Pinpoint the cell where the given text exists, returning its (x, y) midpoint coordinate. 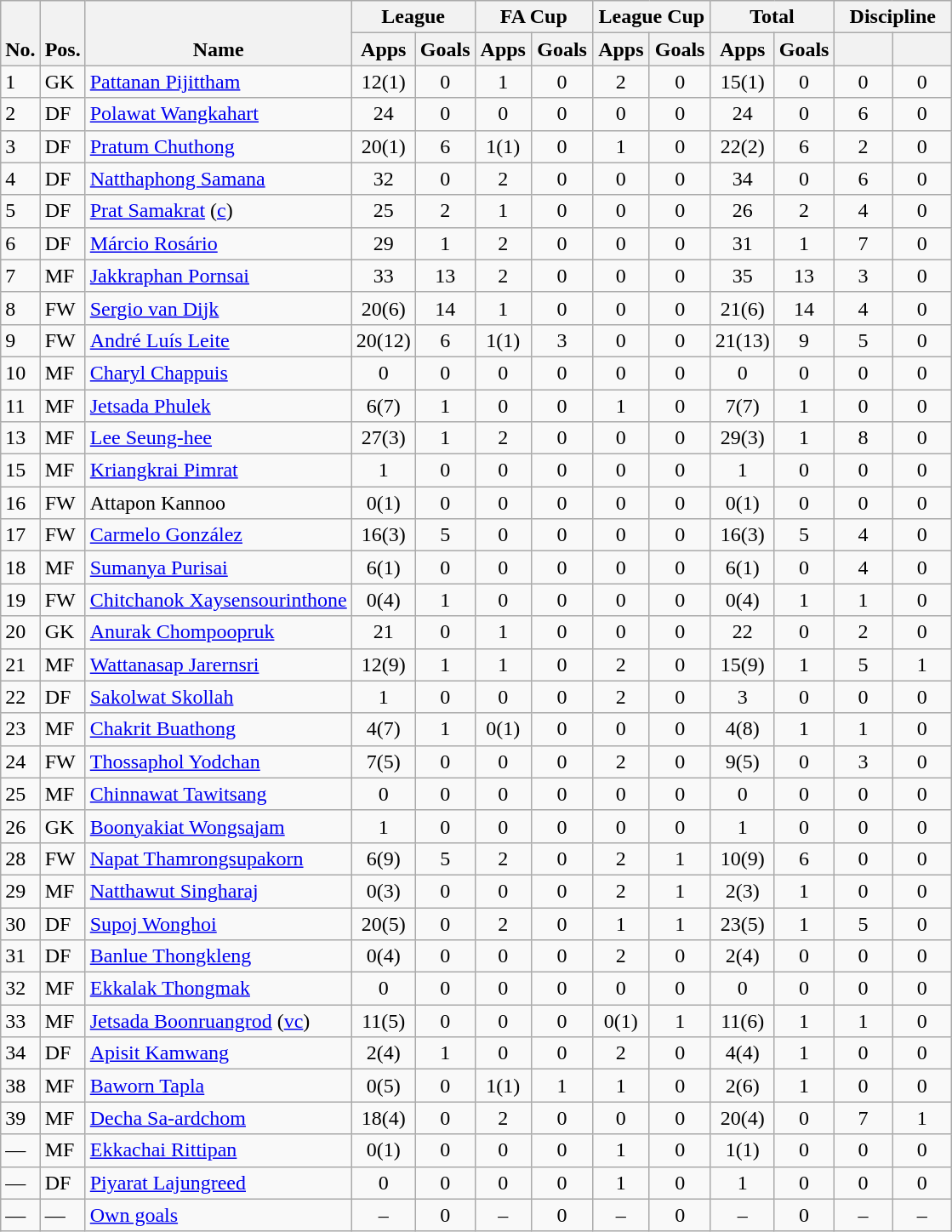
FA Cup (534, 17)
22(2) (742, 146)
Prat Samakrat (c) (218, 211)
2(6) (742, 1086)
Anurak Chompoopruk (218, 632)
18(4) (383, 1118)
6(9) (383, 858)
20(12) (383, 340)
Pratum Chuthong (218, 146)
0(3) (383, 891)
Baworn Tapla (218, 1086)
Jetsada Boonruangrod (vc) (218, 1021)
15(9) (742, 664)
Supoj Wonghoi (218, 923)
Sergio van Dijk (218, 308)
35 (742, 276)
Attapon Kannoo (218, 503)
21(13) (742, 340)
André Luís Leite (218, 340)
12(9) (383, 664)
39 (20, 1118)
Carmelo González (218, 535)
League (413, 17)
League Cup (652, 17)
Jetsada Phulek (218, 406)
Pattanan Pijittham (218, 82)
6(7) (383, 406)
10 (20, 373)
28 (20, 858)
Charyl Chappuis (218, 373)
20(4) (742, 1118)
Márcio Rosário (218, 243)
21(6) (742, 308)
11 (20, 406)
No. (20, 33)
38 (20, 1086)
15 (20, 471)
7(7) (742, 406)
Name (218, 33)
Lee Seung-hee (218, 438)
Ekkachai Rittipan (218, 1150)
20(6) (383, 308)
Chitchanok Xaysensourinthone (218, 600)
Own goals (218, 1215)
Natthaphong Samana (218, 179)
Boonyakiat Wongsajam (218, 826)
Sakolwat Skollah (218, 697)
19 (20, 600)
23 (20, 729)
16 (20, 503)
2(3) (742, 891)
27(3) (383, 438)
4(8) (742, 729)
Napat Thamrongsupakorn (218, 858)
20(5) (383, 923)
15(1) (742, 82)
23(5) (742, 923)
0(5) (383, 1086)
Polawat Wangkahart (218, 114)
Piyarat Lajungreed (218, 1183)
18 (20, 568)
Pos. (63, 33)
Jakkraphan Pornsai (218, 276)
10(9) (742, 858)
Chakrit Buathong (218, 729)
Apisit Kamwang (218, 1053)
17 (20, 535)
Sumanya Purisai (218, 568)
Ekkalak Thongmak (218, 989)
Wattanasap Jarernsri (218, 664)
Kriangkrai Pimrat (218, 471)
Total (772, 17)
Discipline (893, 17)
Natthawut Singharaj (218, 891)
30 (20, 923)
11(6) (742, 1021)
7(5) (383, 761)
29(3) (742, 438)
Chinnawat Tawitsang (218, 794)
12(1) (383, 82)
4(4) (742, 1053)
Banlue Thongkleng (218, 956)
11(5) (383, 1021)
20(1) (383, 146)
Thossaphol Yodchan (218, 761)
9(5) (742, 761)
Decha Sa-ardchom (218, 1118)
4(7) (383, 729)
20 (20, 632)
